Pinpoint the cell where the given text exists, returning its [X, Y] midpoint coordinate. 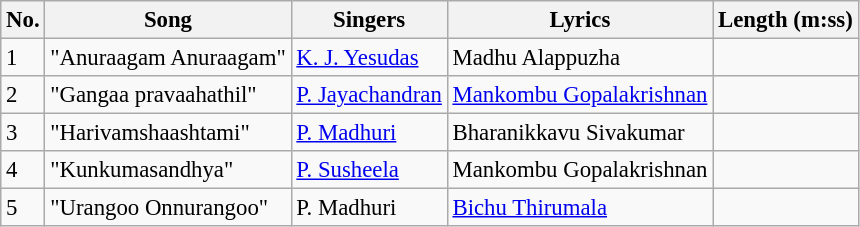
"Anuraagam Anuraagam" [168, 58]
Lyrics [580, 20]
Song [168, 20]
K. J. Yesudas [369, 58]
"Kunkumasandhya" [168, 170]
"Gangaa pravaahathil" [168, 95]
1 [23, 58]
Bharanikkavu Sivakumar [580, 133]
"Urangoo Onnurangoo" [168, 208]
"Harivamshaashtami" [168, 133]
Bichu Thirumala [580, 208]
2 [23, 95]
Singers [369, 20]
P. Susheela [369, 170]
3 [23, 133]
No. [23, 20]
5 [23, 208]
P. Jayachandran [369, 95]
Length (m:ss) [786, 20]
Madhu Alappuzha [580, 58]
4 [23, 170]
